Return the (x, y) coordinate for the center point of the cell that contains the specified text.  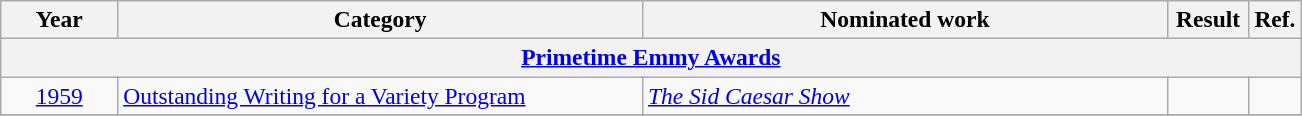
Result (1208, 19)
1959 (60, 95)
Nominated work (906, 19)
The Sid Caesar Show (906, 95)
Outstanding Writing for a Variety Program (380, 95)
Year (60, 19)
Category (380, 19)
Primetime Emmy Awards (651, 57)
Ref. (1275, 19)
